Pinpoint the cell where the given text exists, returning its (X, Y) midpoint coordinate. 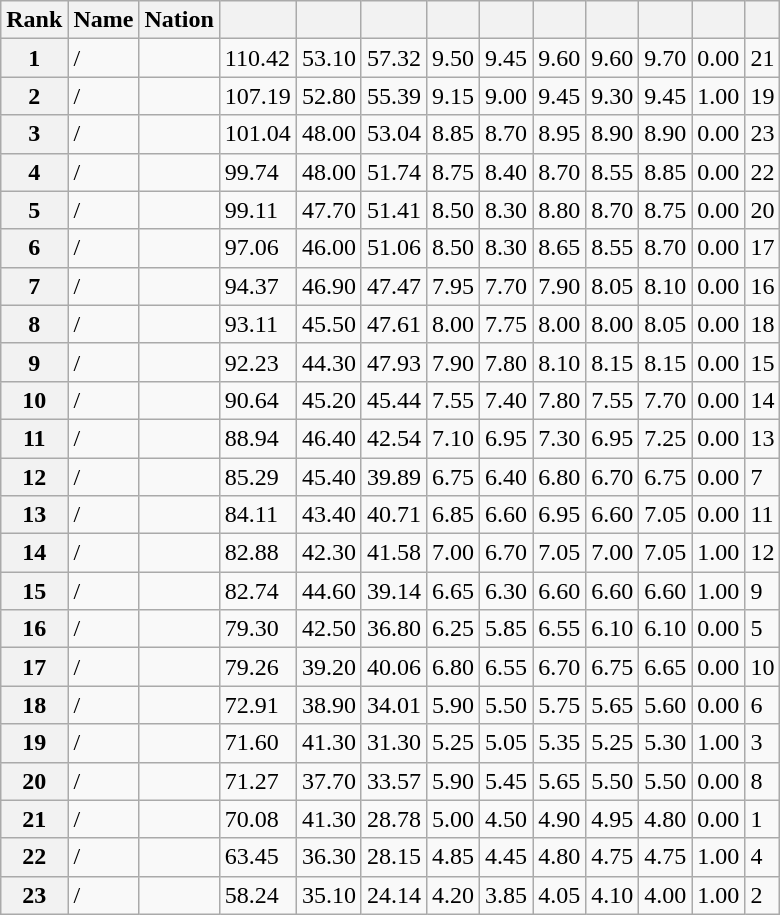
9.70 (666, 58)
38.90 (328, 705)
24.14 (394, 895)
55.39 (394, 96)
82.88 (258, 553)
9.50 (452, 58)
42.54 (394, 438)
88.94 (258, 438)
101.04 (258, 134)
79.26 (258, 667)
97.06 (258, 248)
40.06 (394, 667)
90.64 (258, 400)
53.04 (394, 134)
46.90 (328, 286)
72.91 (258, 705)
4.00 (666, 895)
36.30 (328, 857)
39.89 (394, 477)
46.40 (328, 438)
51.41 (394, 210)
28.15 (394, 857)
7.75 (506, 324)
99.74 (258, 172)
42.30 (328, 553)
5.05 (506, 743)
4.20 (452, 895)
9.00 (506, 96)
Rank (34, 20)
9.15 (452, 96)
7.95 (452, 286)
71.60 (258, 743)
9.30 (612, 96)
47.47 (394, 286)
47.61 (394, 324)
8.65 (560, 248)
5.45 (506, 781)
4.45 (506, 857)
7.40 (506, 400)
45.50 (328, 324)
99.11 (258, 210)
8.95 (560, 134)
47.93 (394, 362)
39.14 (394, 591)
5.85 (506, 629)
52.80 (328, 96)
36.80 (394, 629)
7.25 (666, 438)
4.05 (560, 895)
51.74 (394, 172)
28.78 (394, 819)
43.40 (328, 515)
44.30 (328, 362)
110.42 (258, 58)
7.10 (452, 438)
6.25 (452, 629)
5.75 (560, 705)
34.01 (394, 705)
63.45 (258, 857)
71.27 (258, 781)
82.74 (258, 591)
5.00 (452, 819)
94.37 (258, 286)
Nation (179, 20)
4.85 (452, 857)
5.35 (560, 743)
45.20 (328, 400)
58.24 (258, 895)
93.11 (258, 324)
31.30 (394, 743)
Name (104, 20)
46.00 (328, 248)
6.85 (452, 515)
45.44 (394, 400)
5.30 (666, 743)
5.60 (666, 705)
84.11 (258, 515)
51.06 (394, 248)
40.71 (394, 515)
92.23 (258, 362)
53.10 (328, 58)
42.50 (328, 629)
37.70 (328, 781)
70.08 (258, 819)
4.10 (612, 895)
8.80 (560, 210)
47.70 (328, 210)
45.40 (328, 477)
44.60 (328, 591)
33.57 (394, 781)
39.20 (328, 667)
41.58 (394, 553)
79.30 (258, 629)
6.40 (506, 477)
6.30 (506, 591)
4.90 (560, 819)
57.32 (394, 58)
107.19 (258, 96)
4.95 (612, 819)
35.10 (328, 895)
7.30 (560, 438)
3.85 (506, 895)
4.50 (506, 819)
85.29 (258, 477)
8.40 (506, 172)
